Find where the given text appears and provide that cell's center as [X, Y] coordinate. 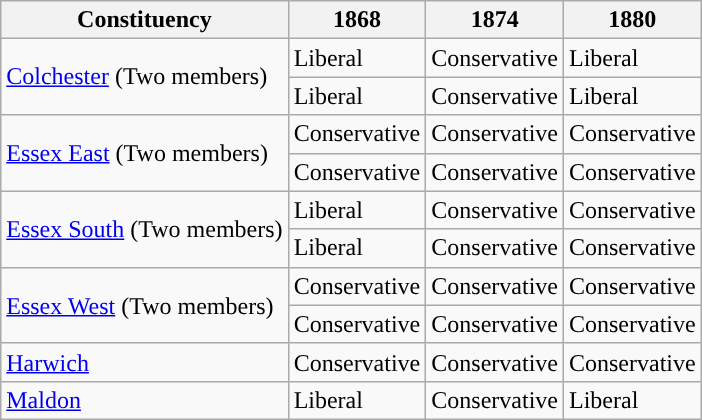
1880 [632, 20]
Colchester (Two members) [144, 77]
1874 [495, 20]
Constituency [144, 20]
Essex West (Two members) [144, 305]
Essex South (Two members) [144, 229]
Essex East (Two members) [144, 153]
Maldon [144, 400]
Harwich [144, 362]
1868 [357, 20]
